Identify which cell holds the provided text, then report its (x, y) central coordinate. 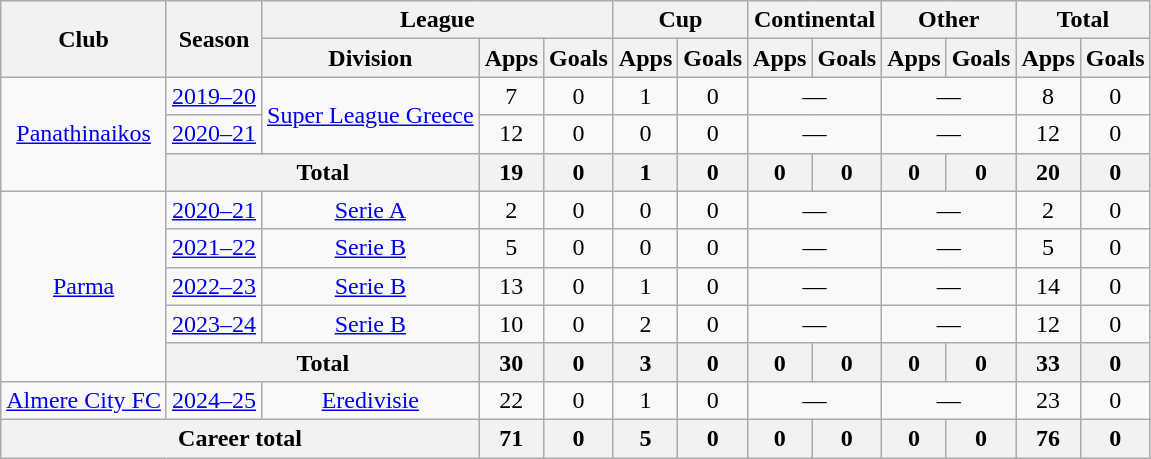
71 (511, 438)
14 (1048, 286)
22 (511, 400)
2021–22 (214, 248)
13 (511, 286)
19 (511, 172)
Almere City FC (84, 400)
30 (511, 362)
3 (645, 362)
Continental (815, 20)
2023–24 (214, 324)
Parma (84, 286)
Club (84, 39)
League (438, 20)
8 (1048, 96)
76 (1048, 438)
7 (511, 96)
Panathinaikos (84, 134)
Cup (680, 20)
Career total (240, 438)
2024–25 (214, 400)
Serie A (371, 210)
10 (511, 324)
2019–20 (214, 96)
Eredivisie (371, 400)
Super League Greece (371, 115)
20 (1048, 172)
23 (1048, 400)
Other (949, 20)
Season (214, 39)
Division (371, 58)
2022–23 (214, 286)
33 (1048, 362)
